Determine the (X, Y) coordinate at the center of the cell enclosing the given text.  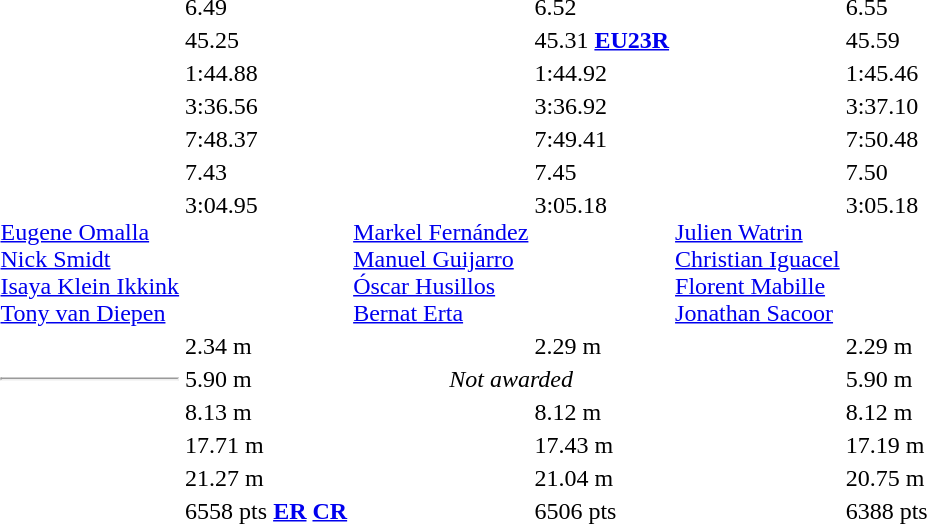
Julien WatrinChristian IguacelFlorent MabilleJonathan Sacoor (758, 259)
45.25 (266, 40)
Not awarded (512, 379)
3:05.18 (602, 259)
7:49.41 (602, 139)
2.29 m (602, 346)
1:44.88 (266, 73)
7:48.37 (266, 139)
21.27 m (266, 478)
8.12 m (602, 412)
21.04 m (602, 478)
2.34 m (266, 346)
3:36.92 (602, 106)
5.90 m (266, 379)
45.31 EU23R (602, 40)
7.43 (266, 172)
7.45 (602, 172)
8.13 m (266, 412)
17.43 m (602, 445)
3:04.95 (266, 259)
1:44.92 (602, 73)
Markel FernándezManuel GuijarroÓscar HusillosBernat Erta (441, 259)
3:36.56 (266, 106)
17.71 m (266, 445)
